Search for the cell housing the specified text and yield its [x, y] center coordinate. 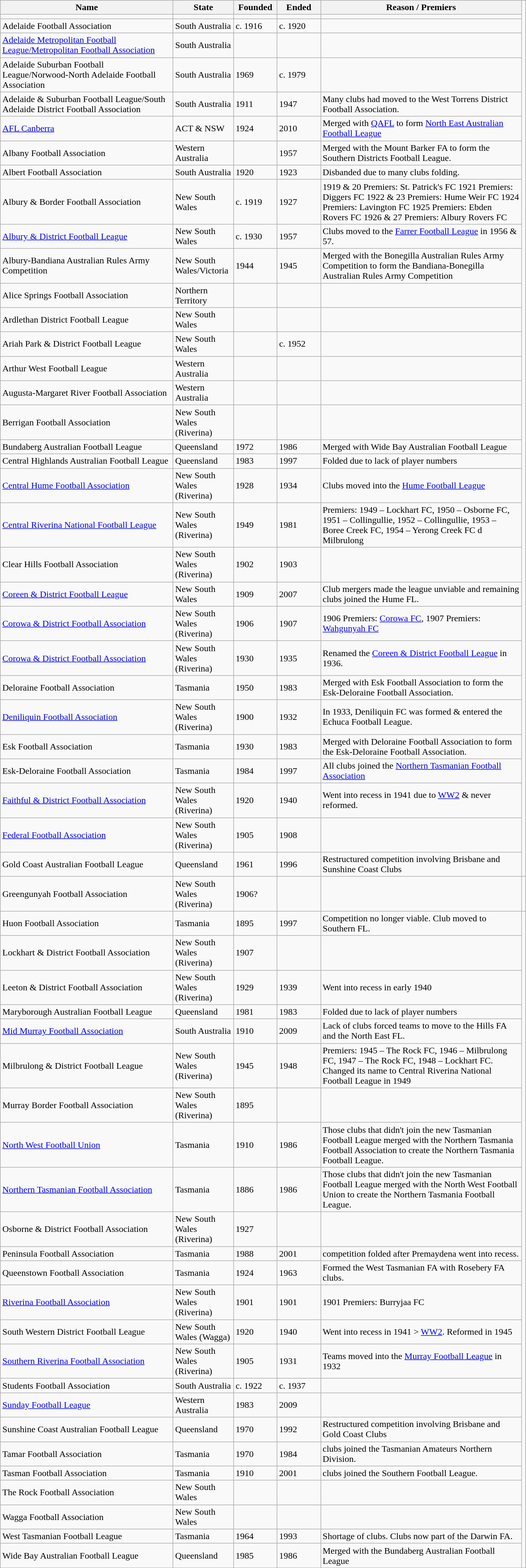
1928 [255, 485]
Tasman Football Association [87, 1473]
Sunshine Coast Australian Football League [87, 1429]
Huon Football Association [87, 924]
In 1933, Deniliquin FC was formed & entered the Echuca Football League. [421, 717]
1902 [255, 565]
Alice Springs Football Association [87, 295]
Murray Border Football Association [87, 1105]
Peninsula Football Association [87, 1253]
1992 [299, 1429]
Lockhart & District Football Association [87, 953]
1906? [255, 894]
1934 [299, 485]
Tamar Football Association [87, 1454]
Went into recess in 1941 > WW2. Reformed in 1945 [421, 1332]
Milbrulong & District Football League [87, 1065]
1949 [255, 525]
1909 [255, 594]
West Tasmanian Football League [87, 1536]
Premiers: 1949 – Lockhart FC, 1950 – Osborne FC, 1951 – Collingullie, 1952 – Collingullie, 1953 – Boree Creek FC, 1954 – Yerong Creek FC d Milbrulong [421, 525]
Southern Riverina Football Association [87, 1361]
Shortage of clubs. Clubs now part of the Darwin FA. [421, 1536]
Arthur West Football League [87, 368]
Central Highlands Australian Football League [87, 461]
1948 [299, 1065]
Sunday Football League [87, 1405]
Esk-Deloraine Football Association [87, 771]
Name [87, 8]
1963 [299, 1273]
1988 [255, 1253]
Queenstown Football Association [87, 1273]
Merged with Esk Football Association to form the Esk-Deloraine Football Association. [421, 687]
Osborne & District Football Association [87, 1229]
Students Football Association [87, 1386]
1972 [255, 447]
c. 1979 [299, 75]
Greengunyah Football Association [87, 894]
competition folded after Premaydena went into recess. [421, 1253]
Deniliquin Football Association [87, 717]
Disbanded due to many clubs folding. [421, 172]
Albert Football Association [87, 172]
Wide Bay Australian Football League [87, 1555]
1906 Premiers: Corowa FC, 1907 Premiers: Wahgunyah FC [421, 623]
Central Riverina National Football League [87, 525]
1961 [255, 864]
c. 1952 [299, 344]
New South Wales (Wagga) [203, 1332]
New South Wales/Victoria [203, 266]
Albury & Border Football Association [87, 202]
Adelaide & Suburban Football League/South Adelaide District Football Association [87, 104]
Competition no longer viable. Club moved to Southern FL. [421, 924]
Merged with the Bundaberg Australian Football League [421, 1555]
Albury & District Football League [87, 236]
Adelaide Suburban Football League/Norwood-North Adelaide Football Association [87, 75]
Adelaide Metropolitan Football League/Metropolitan Football Association [87, 45]
Deloraine Football Association [87, 687]
1908 [299, 835]
Esk Football Association [87, 746]
Riverina Football Association [87, 1302]
Albury-Bandiana Australian Rules Army Competition [87, 266]
1900 [255, 717]
1944 [255, 266]
Reason / Premiers [421, 8]
Clubs moved into the Hume Football League [421, 485]
1985 [255, 1555]
Merged with QAFL to form North East Australian Football League [421, 128]
clubs joined the Southern Football League. [421, 1473]
Clubs moved to the Farrer Football League in 1956 & 57. [421, 236]
Lack of clubs forced teams to move to the Hills FA and the North East FL. [421, 1031]
c. 1930 [255, 236]
c. 1919 [255, 202]
Maryborough Australian Football League [87, 1012]
Restructured competition involving Brisbane and Gold Coast Clubs [421, 1429]
1950 [255, 687]
c. 1916 [255, 26]
Went into recess in early 1940 [421, 987]
c. 1937 [299, 1386]
Went into recess in 1941 due to WW2 & never reformed. [421, 801]
1903 [299, 565]
1996 [299, 864]
1969 [255, 75]
2007 [299, 594]
1923 [299, 172]
Teams moved into the Murray Football League in 1932 [421, 1361]
c. 1920 [299, 26]
1947 [299, 104]
The Rock Football Association [87, 1492]
Adelaide Football Association [87, 26]
AFL Canberra [87, 128]
Federal Football Association [87, 835]
All clubs joined the Northern Tasmanian Football Association [421, 771]
Ended [299, 8]
Formed the West Tasmanian FA with Rosebery FA clubs. [421, 1273]
North West Football Union [87, 1145]
Northern Tasmanian Football Association [87, 1189]
clubs joined the Tasmanian Amateurs Northern Division. [421, 1454]
1901 Premiers: Burryjaa FC [421, 1302]
Club mergers made the league unviable and remaining clubs joined the Hume FL. [421, 594]
Wagga Football Association [87, 1517]
Bundaberg Australian Football League [87, 447]
Clear Hills Football Association [87, 565]
Faithful & District Football Association [87, 801]
Berrigan Football Association [87, 422]
1906 [255, 623]
1886 [255, 1189]
Mid Murray Football Association [87, 1031]
1935 [299, 658]
Restructured competition involving Brisbane and Sunshine Coast Clubs [421, 864]
1932 [299, 717]
Founded [255, 8]
Augusta-Margaret River Football Association [87, 393]
1931 [299, 1361]
1939 [299, 987]
South Western District Football League [87, 1332]
Merged with Deloraine Football Association to form the Esk-Deloraine Football Association. [421, 746]
Albany Football Association [87, 153]
2010 [299, 128]
1929 [255, 987]
ACT & NSW [203, 128]
1964 [255, 1536]
Ardlethan District Football League [87, 320]
1911 [255, 104]
Gold Coast Australian Football League [87, 864]
c. 1922 [255, 1386]
Central Hume Football Association [87, 485]
Many clubs had moved to the West Torrens District Football Association. [421, 104]
Merged with the Mount Barker FA to form the Southern Districts Football League. [421, 153]
Merged with Wide Bay Australian Football League [421, 447]
1993 [299, 1536]
State [203, 8]
Northern Territory [203, 295]
Renamed the Coreen & District Football League in 1936. [421, 658]
Ariah Park & District Football League [87, 344]
Merged with the Bonegilla Australian Rules Army Competition to form the Bandiana-Bonegilla Australian Rules Army Competition [421, 266]
Leeton & District Football Association [87, 987]
Coreen & District Football League [87, 594]
